Return the [x, y] coordinate for the center point of the cell that contains the specified text.  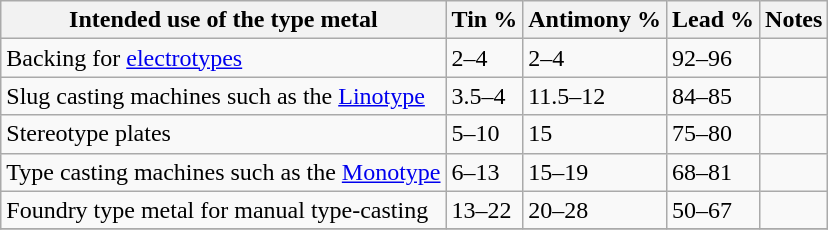
15 [595, 134]
20–28 [595, 210]
Slug casting machines such as the Linotype [224, 96]
68–81 [712, 172]
13–22 [484, 210]
50–67 [712, 210]
15–19 [595, 172]
Notes [794, 20]
Type casting machines such as the Monotype [224, 172]
Backing for electrotypes [224, 58]
3.5–4 [484, 96]
Lead % [712, 20]
Foundry type metal for manual type-casting [224, 210]
84–85 [712, 96]
92–96 [712, 58]
11.5–12 [595, 96]
Intended use of the type metal [224, 20]
Antimony % [595, 20]
6–13 [484, 172]
5–10 [484, 134]
75–80 [712, 134]
Tin % [484, 20]
Stereotype plates [224, 134]
